For the text-containing cell, return its midpoint in [X, Y] coordinate format. 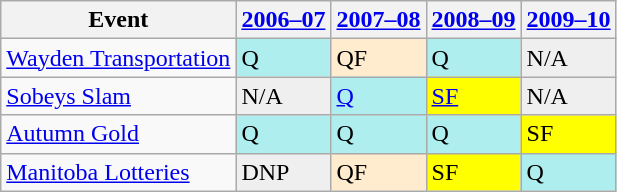
2007–08 [378, 20]
Manitoba Lotteries [118, 172]
Sobeys Slam [118, 96]
Event [118, 20]
Wayden Transportation [118, 58]
DNP [284, 172]
2008–09 [474, 20]
2009–10 [568, 20]
2006–07 [284, 20]
Autumn Gold [118, 134]
